Provide the (x, y) coordinate of the cell's center where the given text is located.  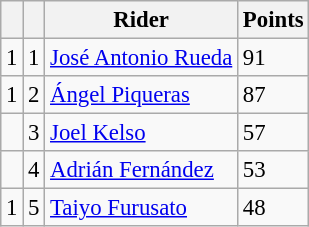
Rider (142, 20)
3 (34, 133)
Taiyo Furusato (142, 208)
Points (274, 20)
4 (34, 170)
José Antonio Rueda (142, 58)
48 (274, 208)
Ángel Piqueras (142, 95)
91 (274, 58)
57 (274, 133)
87 (274, 95)
Adrián Fernández (142, 170)
5 (34, 208)
53 (274, 170)
Joel Kelso (142, 133)
2 (34, 95)
